Pinpoint the cell where the given text exists, returning its (x, y) midpoint coordinate. 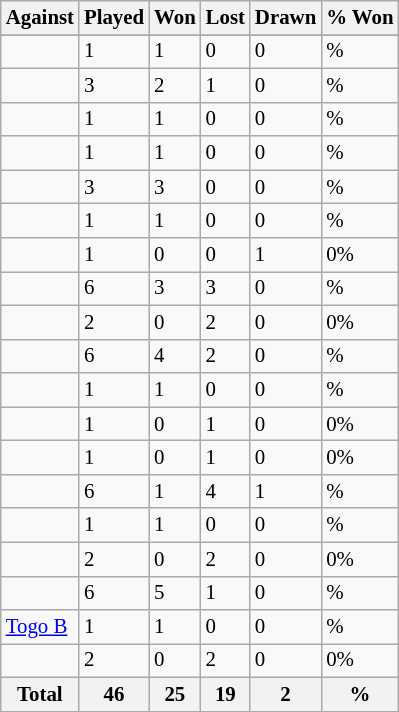
Against (40, 18)
Lost (226, 18)
Drawn (286, 18)
Togo B (40, 627)
25 (175, 695)
Played (114, 18)
19 (226, 695)
Total (40, 695)
46 (114, 695)
5 (175, 593)
% Won (360, 18)
Won (175, 18)
